From the cell containing the given text, extract its center point as (x, y) coordinate. 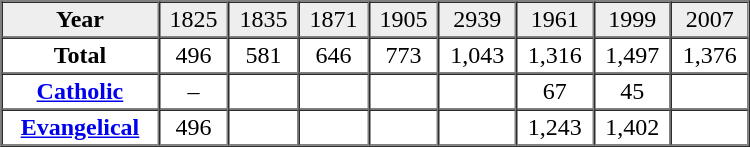
581 (263, 56)
1961 (554, 20)
773 (404, 56)
Evangelical (80, 128)
646 (334, 56)
1,043 (478, 56)
1,497 (632, 56)
1,376 (710, 56)
1835 (263, 20)
Total (80, 56)
1871 (334, 20)
Year (80, 20)
1825 (193, 20)
1,402 (632, 128)
1,243 (554, 128)
2939 (478, 20)
2007 (710, 20)
45 (632, 92)
Catholic (80, 92)
– (193, 92)
1999 (632, 20)
67 (554, 92)
1905 (404, 20)
1,316 (554, 56)
